Determine the (X, Y) coordinate at the center of the cell enclosing the given text.  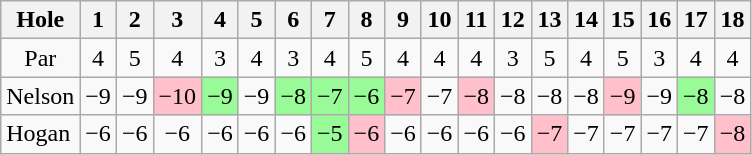
Hole (40, 20)
12 (514, 20)
17 (696, 20)
1 (98, 20)
18 (732, 20)
Par (40, 58)
2 (134, 20)
−5 (330, 134)
13 (550, 20)
7 (330, 20)
11 (476, 20)
10 (440, 20)
9 (404, 20)
14 (586, 20)
6 (294, 20)
15 (622, 20)
−10 (178, 96)
Hogan (40, 134)
16 (660, 20)
8 (366, 20)
Nelson (40, 96)
